Return the [X, Y] coordinate for the center point of the cell that contains the specified text.  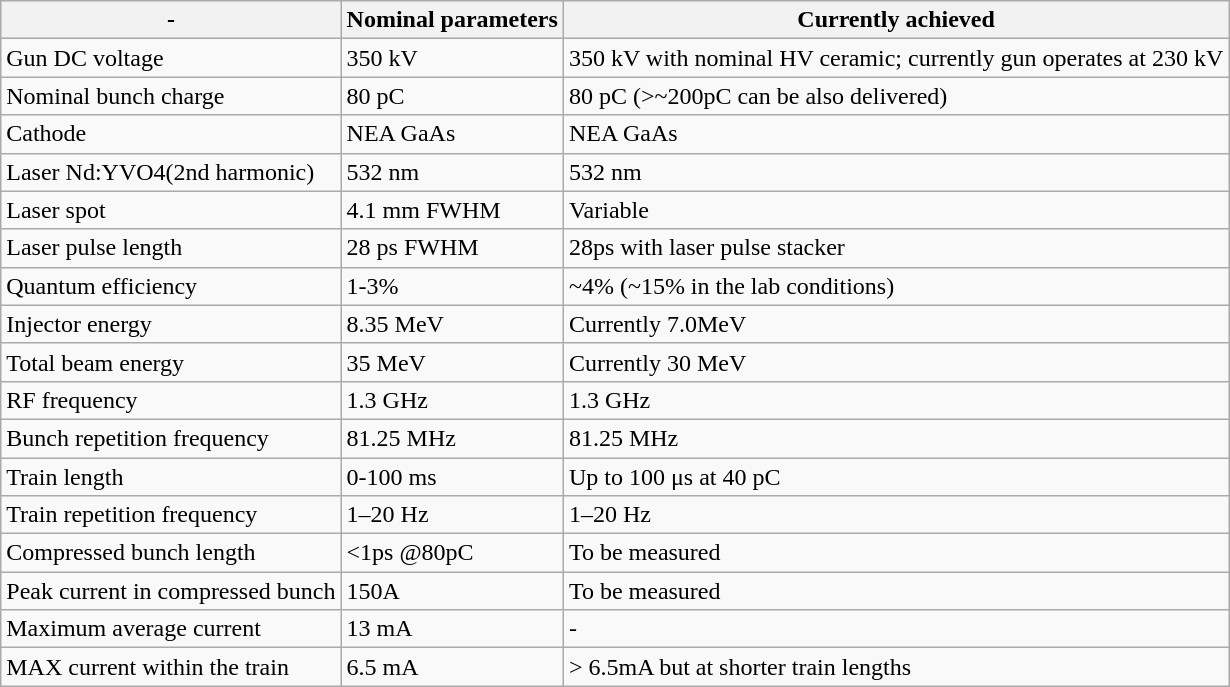
Maximum average current [171, 629]
Currently achieved [896, 20]
Laser Nd:YVO4(2nd harmonic) [171, 172]
Currently 7.0MeV [896, 324]
Bunch repetition frequency [171, 438]
~4% (~15% in the lab conditions) [896, 286]
MAX current within the train [171, 667]
28ps with laser pulse stacker [896, 248]
> 6.5mA but at shorter train lengths [896, 667]
80 pC (>~200pC can be also delivered) [896, 96]
RF frequency [171, 400]
Up to 100 μs at 40 pC [896, 477]
150A [452, 591]
Compressed bunch length [171, 553]
Variable [896, 210]
350 kV with nominal HV ceramic; currently gun operates at 230 kV [896, 58]
4.1 mm FWHM [452, 210]
6.5 mA [452, 667]
Laser spot [171, 210]
Train repetition frequency [171, 515]
Laser pulse length [171, 248]
350 kV [452, 58]
Train length [171, 477]
Nominal parameters [452, 20]
0-100 ms [452, 477]
Currently 30 MeV [896, 362]
<1ps @80pC [452, 553]
Quantum efficiency [171, 286]
Cathode [171, 134]
Peak current in compressed bunch [171, 591]
Gun DC voltage [171, 58]
1-3% [452, 286]
28 ps FWHM [452, 248]
8.35 MeV [452, 324]
Injector energy [171, 324]
Total beam energy [171, 362]
80 pC [452, 96]
Nominal bunch charge [171, 96]
13 mA [452, 629]
35 MeV [452, 362]
